For the text-containing cell, return its midpoint in [X, Y] coordinate format. 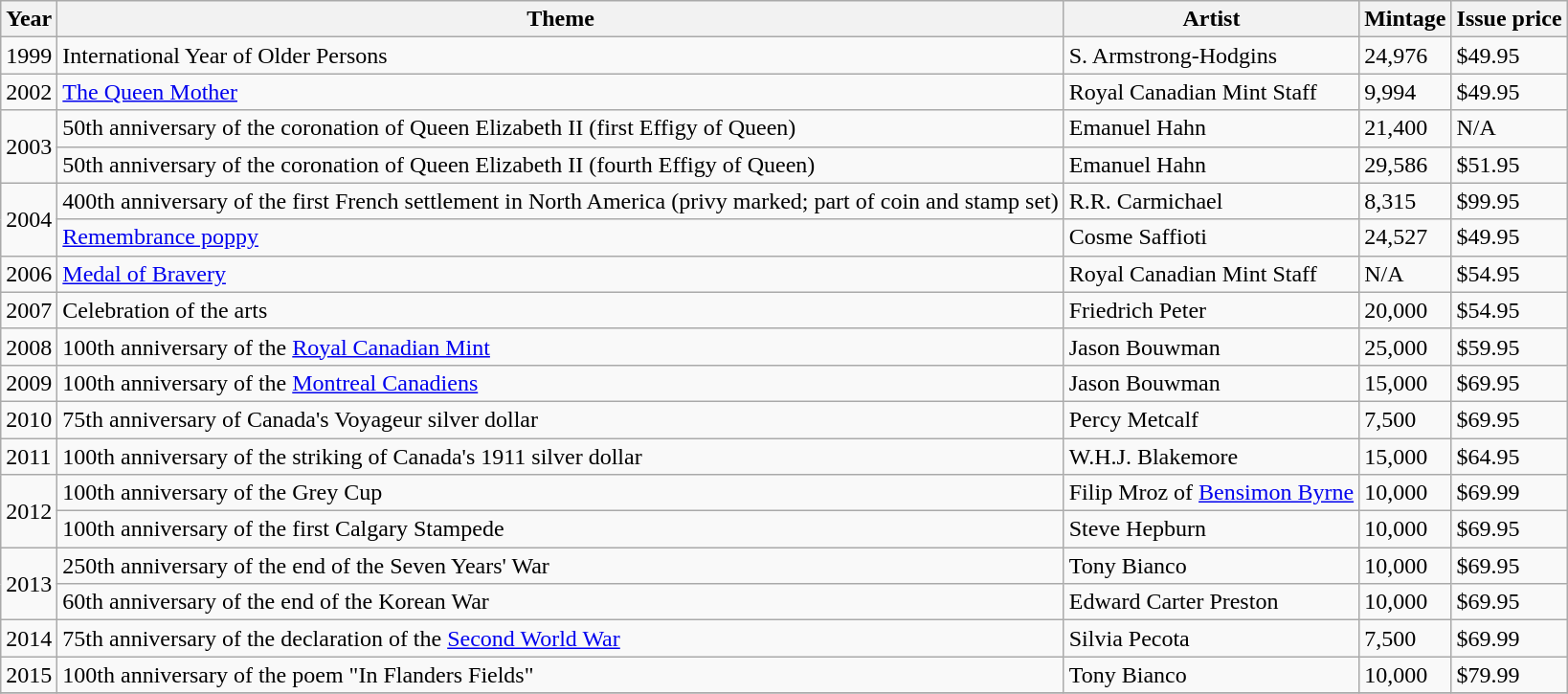
20,000 [1405, 310]
2014 [29, 638]
Issue price [1509, 19]
8,315 [1405, 201]
75th anniversary of Canada's Voyageur silver dollar [561, 419]
$64.95 [1509, 457]
2003 [29, 146]
2008 [29, 347]
400th anniversary of the first French settlement in North America (privy marked; part of coin and stamp set) [561, 201]
S. Armstrong-Hodgins [1211, 56]
100th anniversary of the striking of Canada's 1911 silver dollar [561, 457]
50th anniversary of the coronation of Queen Elizabeth II (first Effigy of Queen) [561, 128]
Silvia Pecota [1211, 638]
2007 [29, 310]
R.R. Carmichael [1211, 201]
100th anniversary of the Grey Cup [561, 493]
100th anniversary of the Montreal Canadiens [561, 383]
24,527 [1405, 237]
$99.95 [1509, 201]
Theme [561, 19]
Remembrance poppy [561, 237]
Celebration of the arts [561, 310]
Year [29, 19]
2010 [29, 419]
75th anniversary of the declaration of the Second World War [561, 638]
$79.99 [1509, 675]
Edward Carter Preston [1211, 602]
International Year of Older Persons [561, 56]
2013 [29, 584]
100th anniversary of the first Calgary Stampede [561, 529]
24,976 [1405, 56]
60th anniversary of the end of the Korean War [561, 602]
2009 [29, 383]
Artist [1211, 19]
25,000 [1405, 347]
29,586 [1405, 165]
1999 [29, 56]
$51.95 [1509, 165]
100th anniversary of the Royal Canadian Mint [561, 347]
2011 [29, 457]
50th anniversary of the coronation of Queen Elizabeth II (fourth Effigy of Queen) [561, 165]
Cosme Saffioti [1211, 237]
Filip Mroz of Bensimon Byrne [1211, 493]
2012 [29, 511]
100th anniversary of the poem "In Flanders Fields" [561, 675]
21,400 [1405, 128]
Mintage [1405, 19]
The Queen Mother [561, 92]
250th anniversary of the end of the Seven Years' War [561, 566]
9,994 [1405, 92]
Medal of Bravery [561, 274]
Percy Metcalf [1211, 419]
Steve Hepburn [1211, 529]
2006 [29, 274]
W.H.J. Blakemore [1211, 457]
2004 [29, 219]
2002 [29, 92]
$59.95 [1509, 347]
Friedrich Peter [1211, 310]
2015 [29, 675]
